Pinpoint the cell where the given text exists, returning its [x, y] midpoint coordinate. 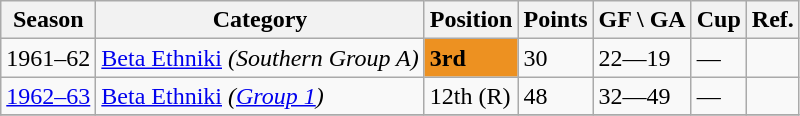
Position [471, 20]
Ref. [772, 20]
Beta Ethniki (Southern Group A) [260, 58]
Season [48, 20]
12th (R) [471, 96]
22—19 [642, 58]
Cup [718, 20]
Category [260, 20]
GF \ GA [642, 20]
Beta Ethniki (Group 1) [260, 96]
1962–63 [48, 96]
3rd [471, 58]
48 [556, 96]
32—49 [642, 96]
1961–62 [48, 58]
Points [556, 20]
30 [556, 58]
